Search for the cell housing the specified text and yield its [x, y] center coordinate. 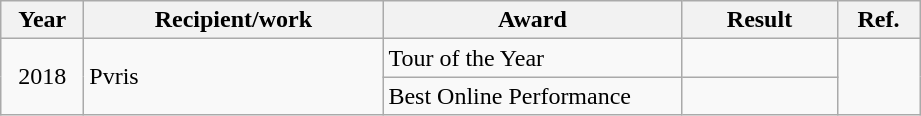
Best Online Performance [532, 96]
Pvris [234, 77]
2018 [42, 77]
Year [42, 20]
Award [532, 20]
Result [760, 20]
Tour of the Year [532, 58]
Recipient/work [234, 20]
Ref. [878, 20]
